Search for the cell housing the specified text and yield its (X, Y) center coordinate. 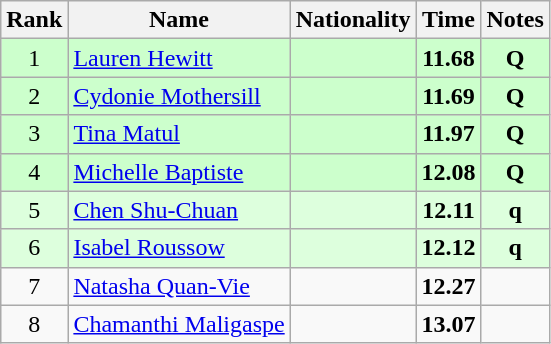
Chen Shu-Chuan (179, 210)
Cydonie Mothersill (179, 96)
Michelle Baptiste (179, 172)
Tina Matul (179, 134)
8 (34, 324)
Notes (515, 20)
Rank (34, 20)
6 (34, 248)
11.68 (448, 58)
12.27 (448, 286)
4 (34, 172)
12.12 (448, 248)
12.08 (448, 172)
12.11 (448, 210)
7 (34, 286)
13.07 (448, 324)
1 (34, 58)
Name (179, 20)
2 (34, 96)
5 (34, 210)
11.69 (448, 96)
Isabel Roussow (179, 248)
Chamanthi Maligaspe (179, 324)
Natasha Quan-Vie (179, 286)
Nationality (353, 20)
3 (34, 134)
Time (448, 20)
Lauren Hewitt (179, 58)
11.97 (448, 134)
